Provide the (X, Y) coordinate of the cell's center where the given text is located.  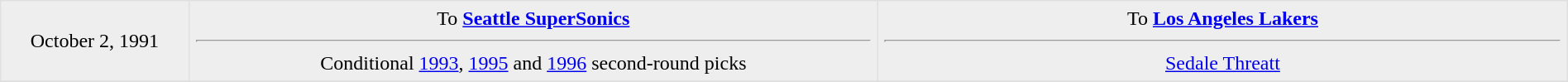
October 2, 1991 (94, 41)
To Seattle SuperSonicsConditional 1993, 1995 and 1996 second-round picks (533, 41)
To Los Angeles LakersSedale Threatt (1223, 41)
